Search for the cell housing the specified text and yield its (X, Y) center coordinate. 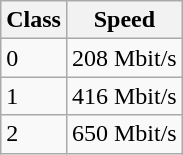
0 (34, 58)
208 Mbit/s (124, 58)
416 Mbit/s (124, 96)
Class (34, 20)
650 Mbit/s (124, 134)
Speed (124, 20)
2 (34, 134)
1 (34, 96)
